For the text-containing cell, return its midpoint in (x, y) coordinate format. 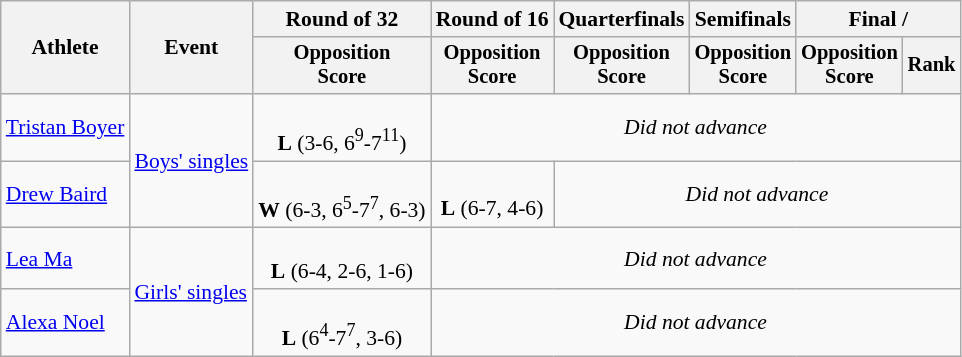
Round of 32 (342, 19)
Alexa Noel (66, 322)
Round of 16 (492, 19)
L (3-6, 69-711) (342, 128)
W (6-3, 65-77, 6-3) (342, 194)
Lea Ma (66, 258)
L (6-4, 2-6, 1-6) (342, 258)
Tristan Boyer (66, 128)
Drew Baird (66, 194)
L (64-77, 3-6) (342, 322)
Rank (932, 66)
Event (191, 48)
Quarterfinals (622, 19)
Final / (878, 19)
Boys' singles (191, 161)
L (6-7, 4-6) (492, 194)
Semifinals (744, 19)
Athlete (66, 48)
Girls' singles (191, 292)
